From the cell containing the given text, extract its center point as [X, Y] coordinate. 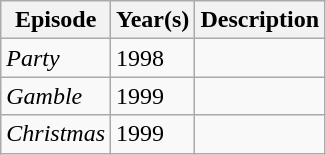
Party [56, 58]
1998 [153, 58]
Christmas [56, 134]
Episode [56, 20]
Year(s) [153, 20]
Description [260, 20]
Gamble [56, 96]
